Return (X, Y) of the center of cell containing provided text 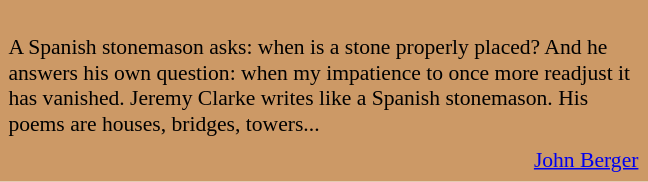
John Berger (324, 160)
